Output the [X, Y] coordinate of the center of the cell containing the given text.  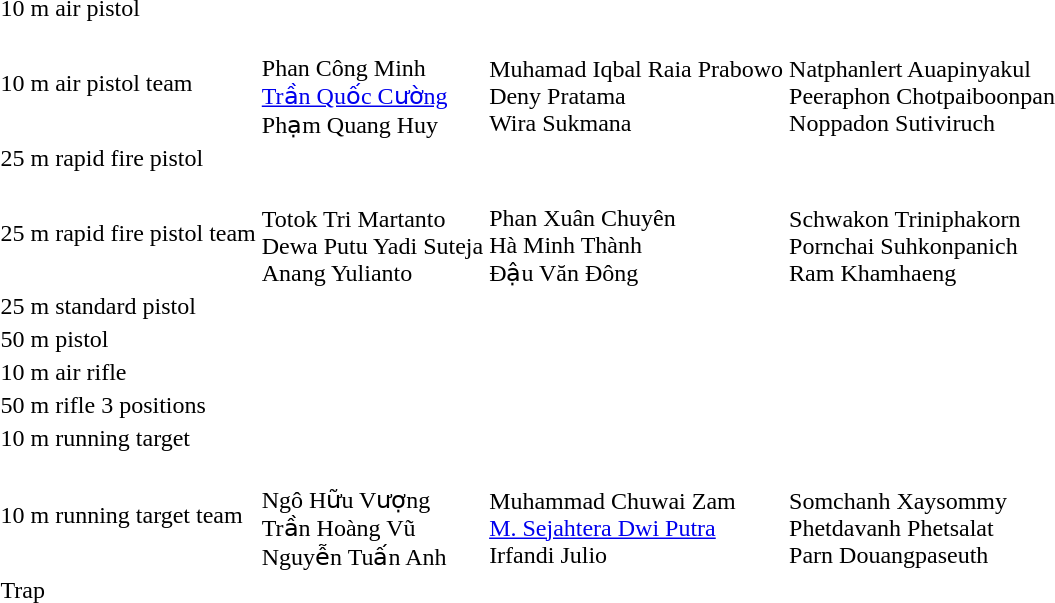
Phan Xuân Chuyên Hà Minh ThànhĐậu Văn Đông [636, 232]
Muhammad Chuwai ZamM. Sejahtera Dwi PutraIrfandi Julio [636, 514]
Muhamad Iqbal Raia PrabowoDeny PratamaWira Sukmana [636, 83]
Totok Tri Martanto Dewa Putu Yadi SutejaAnang Yulianto [372, 232]
Phan Công MinhTrần Quốc CườngPhạm Quang Huy [372, 83]
Ngô Hữu VượngTrần Hoàng VũNguyễn Tuấn Anh [372, 514]
